Extract the (x, y) coordinate from the center of the cell holding the provided text.  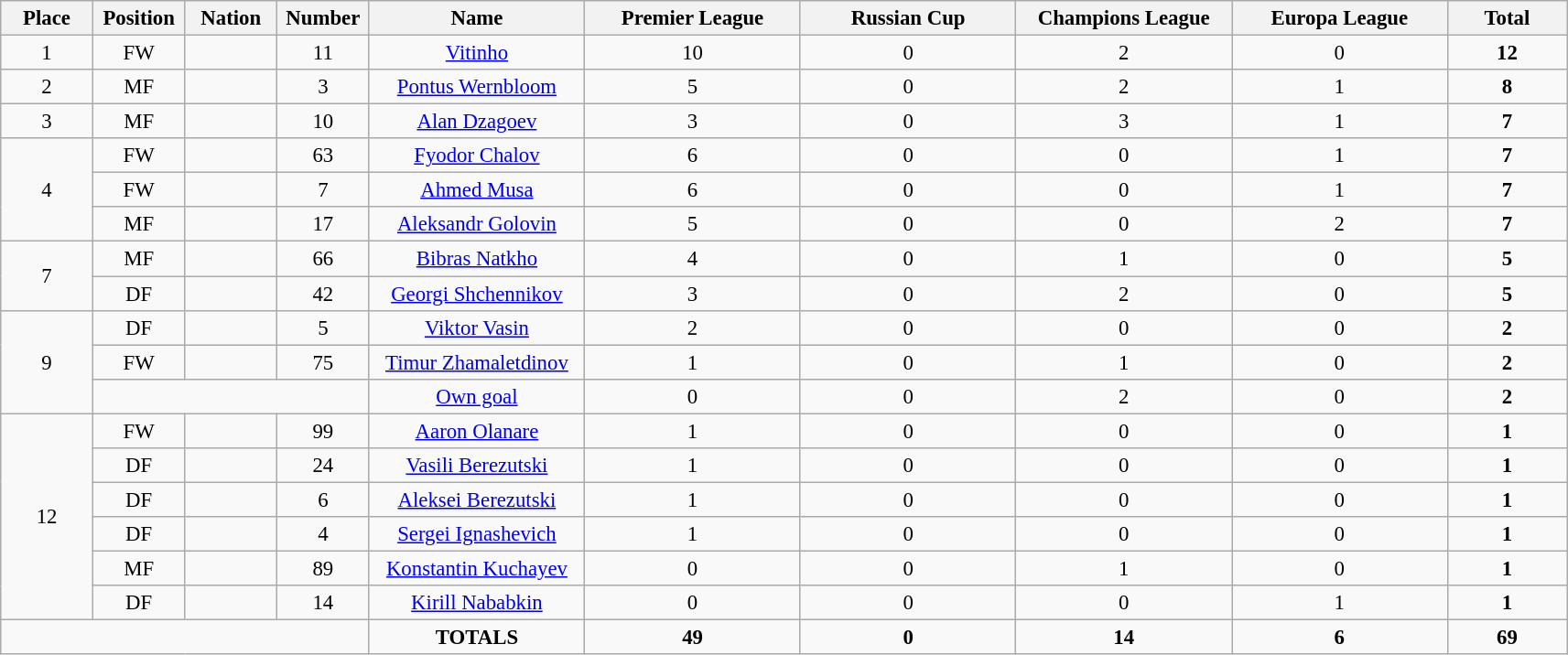
Nation (231, 18)
63 (324, 156)
TOTALS (477, 638)
Europa League (1340, 18)
Ahmed Musa (477, 190)
49 (693, 638)
Total (1507, 18)
8 (1507, 87)
Russian Cup (908, 18)
Place (48, 18)
Viktor Vasin (477, 327)
9 (48, 362)
Timur Zhamaletdinov (477, 362)
99 (324, 431)
24 (324, 466)
Pontus Wernbloom (477, 87)
Position (139, 18)
17 (324, 224)
Premier League (693, 18)
89 (324, 568)
Aaron Olanare (477, 431)
69 (1507, 638)
Sergei Ignashevich (477, 534)
Aleksei Berezutski (477, 499)
Vasili Berezutski (477, 466)
66 (324, 259)
Own goal (477, 396)
Bibras Natkho (477, 259)
11 (324, 53)
Aleksandr Golovin (477, 224)
Konstantin Kuchayev (477, 568)
Champions League (1124, 18)
Alan Dzagoev (477, 122)
75 (324, 362)
Name (477, 18)
Kirill Nababkin (477, 603)
Number (324, 18)
Vitinho (477, 53)
Georgi Shchennikov (477, 294)
42 (324, 294)
Fyodor Chalov (477, 156)
